Identify which cell holds the provided text, then report its (x, y) central coordinate. 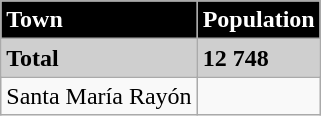
Santa María Rayón (99, 96)
Town (99, 20)
Total (99, 58)
Population (258, 20)
12 748 (258, 58)
